Return [X, Y] of the center of cell containing provided text 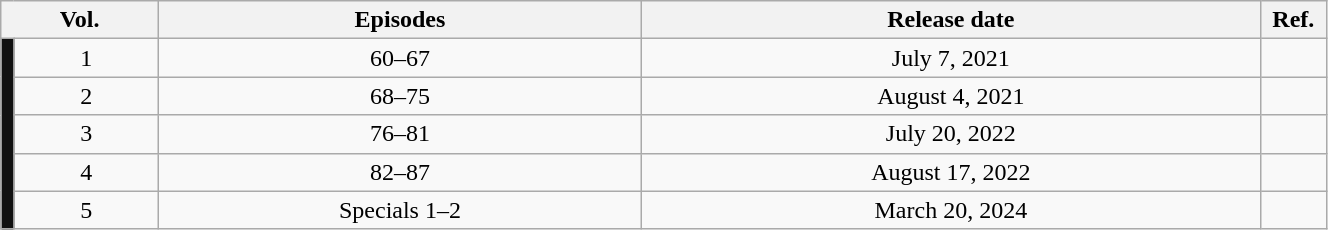
July 20, 2022 [950, 134]
68–75 [400, 96]
Vol. [80, 20]
August 17, 2022 [950, 172]
July 7, 2021 [950, 58]
76–81 [400, 134]
Ref. [1293, 20]
Specials 1–2 [400, 210]
March 20, 2024 [950, 210]
August 4, 2021 [950, 96]
1 [86, 58]
Episodes [400, 20]
4 [86, 172]
2 [86, 96]
5 [86, 210]
Release date [950, 20]
82–87 [400, 172]
60–67 [400, 58]
3 [86, 134]
